Identify which cell holds the provided text, then report its (X, Y) central coordinate. 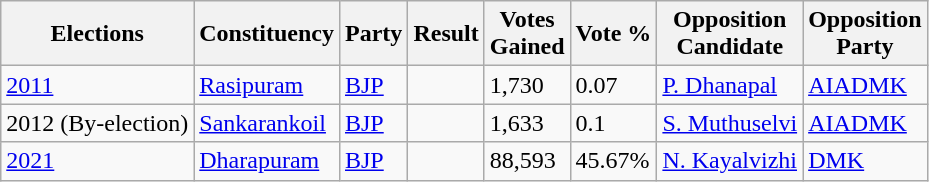
N. Kayalvizhi (730, 161)
Vote % (614, 34)
Result (446, 34)
Constituency (267, 34)
VotesGained (527, 34)
45.67% (614, 161)
Rasipuram (267, 85)
0.07 (614, 85)
1,633 (527, 123)
Dharapuram (267, 161)
Elections (98, 34)
2011 (98, 85)
P. Dhanapal (730, 85)
OppositionParty (865, 34)
2012 (By-election) (98, 123)
S. Muthuselvi (730, 123)
Sankarankoil (267, 123)
88,593 (527, 161)
2021 (98, 161)
OppositionCandidate (730, 34)
1,730 (527, 85)
DMK (865, 161)
Party (373, 34)
0.1 (614, 123)
